Identify which cell holds the provided text, then report its (x, y) central coordinate. 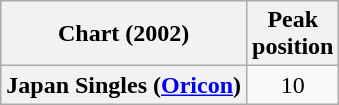
Chart (2002) (124, 34)
Japan Singles (Oricon) (124, 85)
10 (293, 85)
Peakposition (293, 34)
